Provide the [x, y] coordinate of the cell's center where the given text is located.  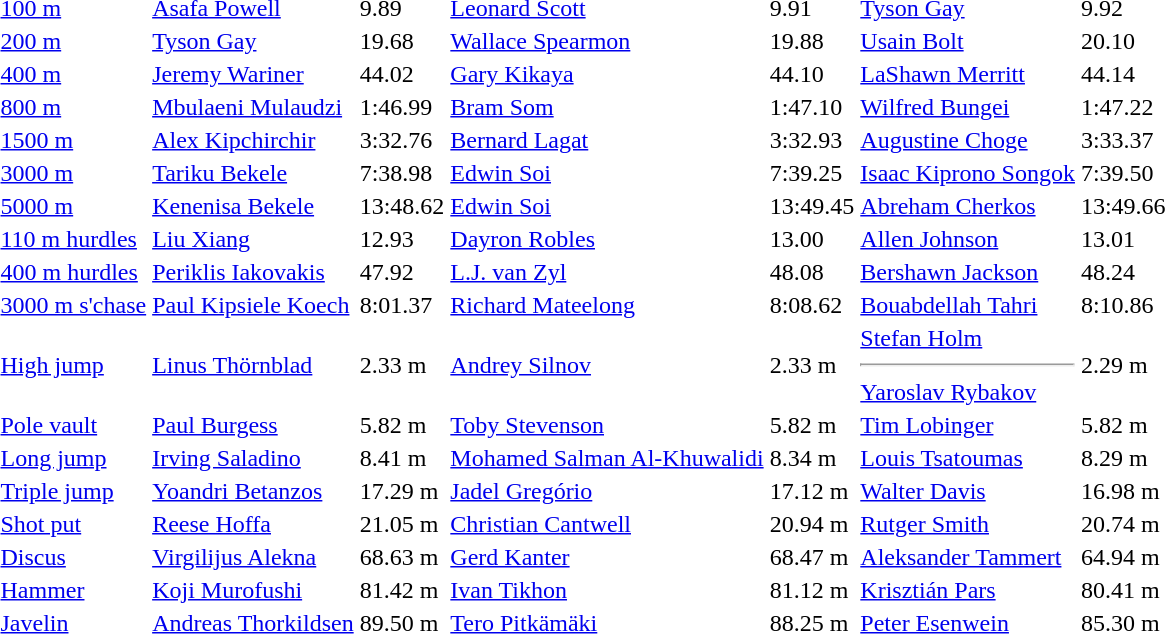
Bernard Lagat [607, 140]
17.29 m [402, 491]
Toby Stevenson [607, 425]
Tim Lobinger [968, 425]
81.42 m [402, 590]
17.12 m [812, 491]
Mbulaeni Mulaudzi [254, 107]
3:32.76 [402, 140]
47.92 [402, 272]
Wallace Spearmon [607, 41]
Richard Mateelong [607, 305]
8:08.62 [812, 305]
7:38.98 [402, 173]
44.10 [812, 74]
7:39.25 [812, 173]
8:01.37 [402, 305]
Bram Som [607, 107]
Tariku Bekele [254, 173]
Stefan HolmYaroslav Rybakov [968, 365]
Mohamed Salman Al-Khuwalidi [607, 458]
Wilfred Bungei [968, 107]
3:32.93 [812, 140]
L.J. van Zyl [607, 272]
Irving Saladino [254, 458]
Paul Burgess [254, 425]
Periklis Iakovakis [254, 272]
8.34 m [812, 458]
12.93 [402, 239]
Ivan Tikhon [607, 590]
44.02 [402, 74]
Alex Kipchirchir [254, 140]
Bershawn Jackson [968, 272]
Christian Cantwell [607, 524]
13:49.45 [812, 206]
1:47.10 [812, 107]
Dayron Robles [607, 239]
Liu Xiang [254, 239]
8.41 m [402, 458]
Rutger Smith [968, 524]
Gary Kikaya [607, 74]
Abreham Cherkos [968, 206]
Augustine Choge [968, 140]
Koji Murofushi [254, 590]
Andrey Silnov [607, 365]
Louis Tsatoumas [968, 458]
Reese Hoffa [254, 524]
81.12 m [812, 590]
Linus Thörnblad [254, 365]
20.94 m [812, 524]
Walter Davis [968, 491]
21.05 m [402, 524]
13.00 [812, 239]
Gerd Kanter [607, 557]
Kenenisa Bekele [254, 206]
Jadel Gregório [607, 491]
Aleksander Tammert [968, 557]
Tyson Gay [254, 41]
68.47 m [812, 557]
Virgilijus Alekna [254, 557]
Paul Kipsiele Koech [254, 305]
Yoandri Betanzos [254, 491]
Bouabdellah Tahri [968, 305]
Krisztián Pars [968, 590]
LaShawn Merritt [968, 74]
Allen Johnson [968, 239]
48.08 [812, 272]
68.63 m [402, 557]
Usain Bolt [968, 41]
19.88 [812, 41]
1:46.99 [402, 107]
Jeremy Wariner [254, 74]
19.68 [402, 41]
13:48.62 [402, 206]
Isaac Kiprono Songok [968, 173]
